Find where the given text appears and provide that cell's center as [x, y] coordinate. 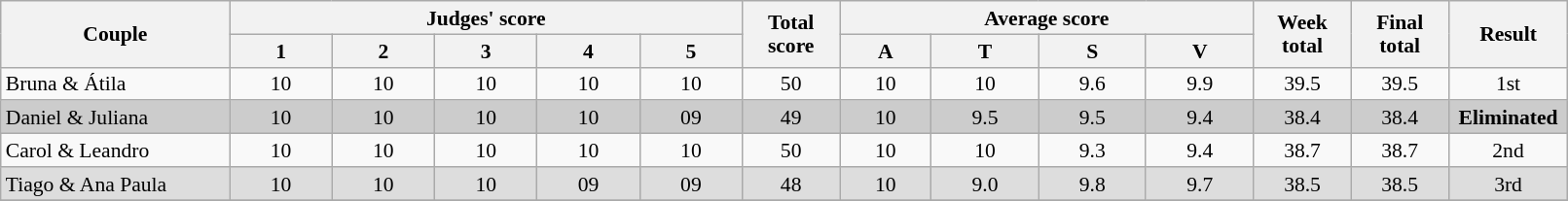
2 [383, 50]
49 [791, 117]
2nd [1509, 151]
9.9 [1199, 84]
9.6 [1092, 84]
Tiago & Ana Paula [115, 184]
5 [691, 50]
4 [588, 50]
9.0 [985, 184]
Week total [1302, 34]
Couple [115, 34]
3rd [1509, 184]
Final total [1400, 34]
9.3 [1092, 151]
V [1199, 50]
Average score [1047, 17]
S [1092, 50]
48 [791, 184]
Bruna & Átila [115, 84]
Eliminated [1509, 117]
T [985, 50]
Total score [791, 34]
A [886, 50]
9.7 [1199, 184]
1 [280, 50]
Judges' score [487, 17]
1st [1509, 84]
Carol & Leandro [115, 151]
Result [1509, 34]
3 [487, 50]
9.8 [1092, 184]
Daniel & Juliana [115, 117]
